Locate the cell with the specified text and output its (x, y) center coordinate. 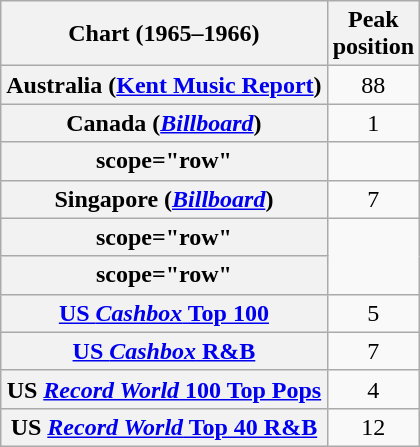
4 (373, 389)
US Record World 100 Top Pops (164, 389)
1 (373, 123)
Canada (Billboard) (164, 123)
Peakposition (373, 34)
12 (373, 427)
5 (373, 313)
88 (373, 85)
US Cashbox Top 100 (164, 313)
US Cashbox R&B (164, 351)
US Record World Top 40 R&B (164, 427)
Australia (Kent Music Report) (164, 85)
Chart (1965–1966) (164, 34)
Singapore (Billboard) (164, 199)
